For the text-containing cell, return its midpoint in [X, Y] coordinate format. 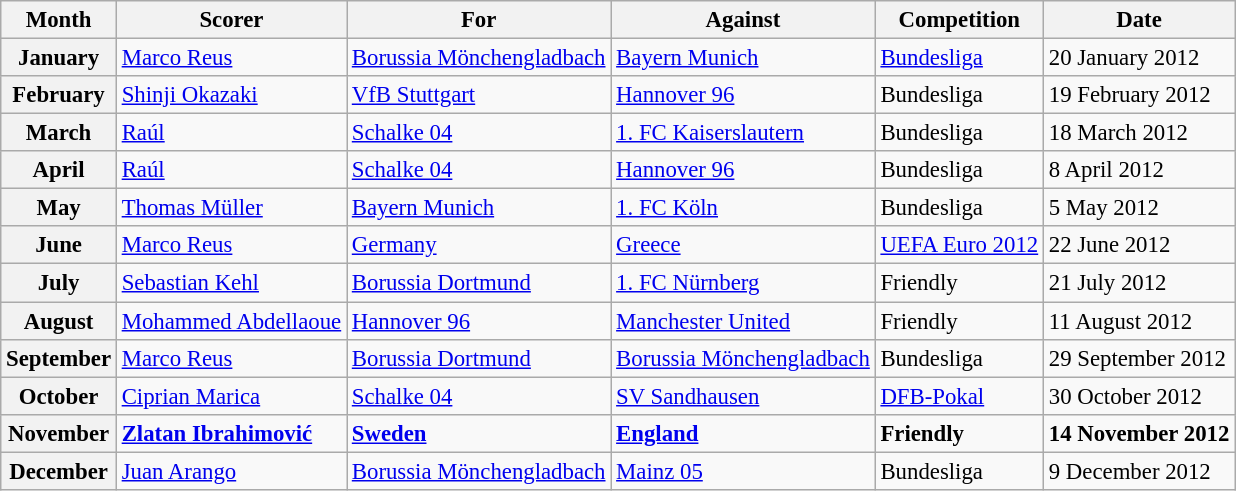
22 June 2012 [1138, 245]
VfB Stuttgart [478, 95]
UEFA Euro 2012 [959, 245]
Shinji Okazaki [231, 95]
Mainz 05 [743, 471]
April [59, 170]
Month [59, 20]
Sebastian Kehl [231, 283]
Juan Arango [231, 471]
February [59, 95]
Date [1138, 20]
September [59, 358]
May [59, 208]
DFB-Pokal [959, 396]
1. FC Köln [743, 208]
14 November 2012 [1138, 433]
11 August 2012 [1138, 321]
December [59, 471]
21 July 2012 [1138, 283]
Greece [743, 245]
Germany [478, 245]
Mohammed Abdellaoue [231, 321]
March [59, 133]
1. FC Nürnberg [743, 283]
August [59, 321]
1. FC Kaiserslautern [743, 133]
England [743, 433]
Ciprian Marica [231, 396]
20 January 2012 [1138, 58]
Scorer [231, 20]
July [59, 283]
8 April 2012 [1138, 170]
Manchester United [743, 321]
5 May 2012 [1138, 208]
Against [743, 20]
Sweden [478, 433]
30 October 2012 [1138, 396]
19 February 2012 [1138, 95]
October [59, 396]
June [59, 245]
9 December 2012 [1138, 471]
Thomas Müller [231, 208]
18 March 2012 [1138, 133]
January [59, 58]
Competition [959, 20]
SV Sandhausen [743, 396]
For [478, 20]
29 September 2012 [1138, 358]
November [59, 433]
Zlatan Ibrahimović [231, 433]
